Determine the (x, y) coordinate at the center of the cell enclosing the given text.  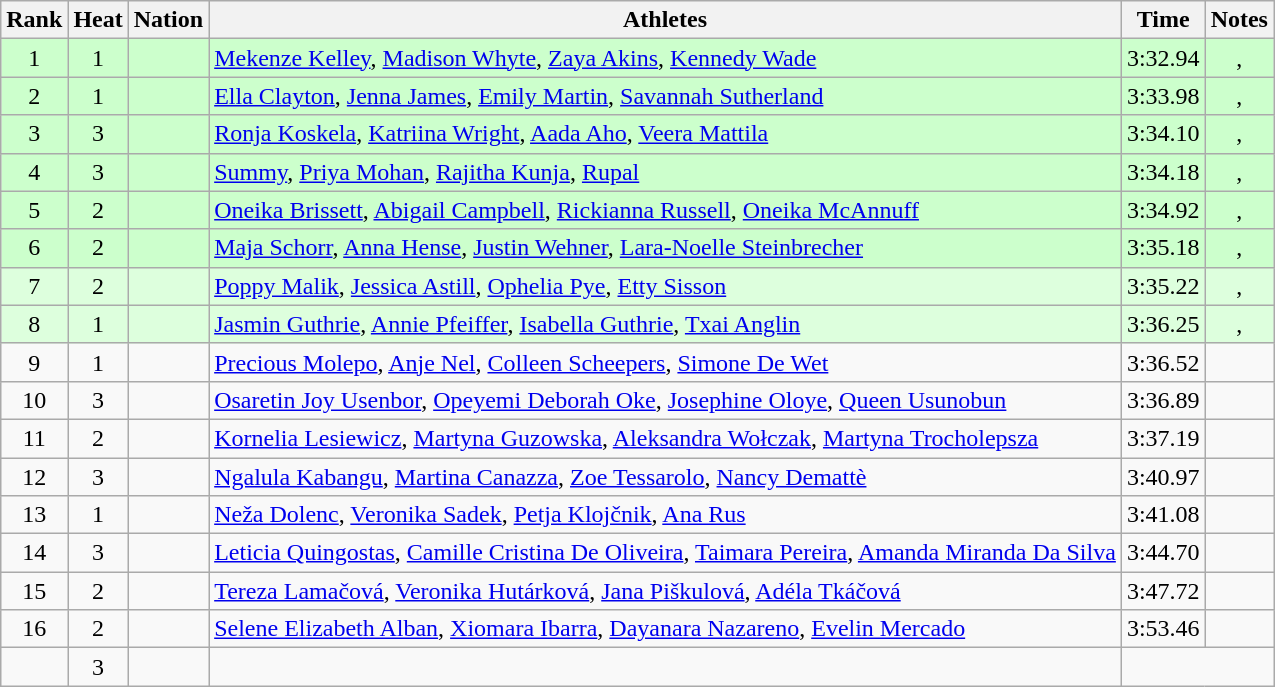
3:36.89 (1163, 400)
Neža Dolenc, Veronika Sadek, Petja Klojčnik, Ana Rus (666, 515)
3:44.70 (1163, 553)
11 (34, 438)
9 (34, 362)
Selene Elizabeth Alban, Xiomara Ibarra, Dayanara Nazareno, Evelin Mercado (666, 629)
Ella Clayton, Jenna James, Emily Martin, Savannah Sutherland (666, 96)
3:34.10 (1163, 134)
3:40.97 (1163, 477)
Notes (1239, 20)
3:32.94 (1163, 58)
Heat (98, 20)
Kornelia Lesiewicz, Martyna Guzowska, Aleksandra Wołczak, Martyna Trocholepsza (666, 438)
3:34.18 (1163, 172)
Ngalula Kabangu, Martina Canazza, Zoe Tessarolo, Nancy Demattè (666, 477)
3:47.72 (1163, 591)
Jasmin Guthrie, Annie Pfeiffer, Isabella Guthrie, Txai Anglin (666, 324)
3:36.52 (1163, 362)
6 (34, 248)
7 (34, 286)
13 (34, 515)
14 (34, 553)
Leticia Quingostas, Camille Cristina De Oliveira, Taimara Pereira, Amanda Miranda Da Silva (666, 553)
3:34.92 (1163, 210)
3:41.08 (1163, 515)
12 (34, 477)
Osaretin Joy Usenbor, Opeyemi Deborah Oke, Josephine Oloye, Queen Usunobun (666, 400)
5 (34, 210)
3:37.19 (1163, 438)
3:36.25 (1163, 324)
Rank (34, 20)
Time (1163, 20)
Oneika Brissett, Abigail Campbell, Rickianna Russell, Oneika McAnnuff (666, 210)
3:53.46 (1163, 629)
Athletes (666, 20)
Tereza Lamačová, Veronika Hutárková, Jana Piškulová, Adéla Tkáčová (666, 591)
3:35.18 (1163, 248)
8 (34, 324)
Ronja Koskela, Katriina Wright, Aada Aho, Veera Mattila (666, 134)
Nation (168, 20)
Mekenze Kelley, Madison Whyte, Zaya Akins, Kennedy Wade (666, 58)
3:35.22 (1163, 286)
4 (34, 172)
16 (34, 629)
15 (34, 591)
3:33.98 (1163, 96)
Poppy Malik, Jessica Astill, Ophelia Pye, Etty Sisson (666, 286)
10 (34, 400)
Maja Schorr, Anna Hense, Justin Wehner, Lara-Noelle Steinbrecher (666, 248)
Precious Molepo, Anje Nel, Colleen Scheepers, Simone De Wet (666, 362)
Summy, Priya Mohan, Rajitha Kunja, Rupal (666, 172)
